For the text-containing cell, return its midpoint in (x, y) coordinate format. 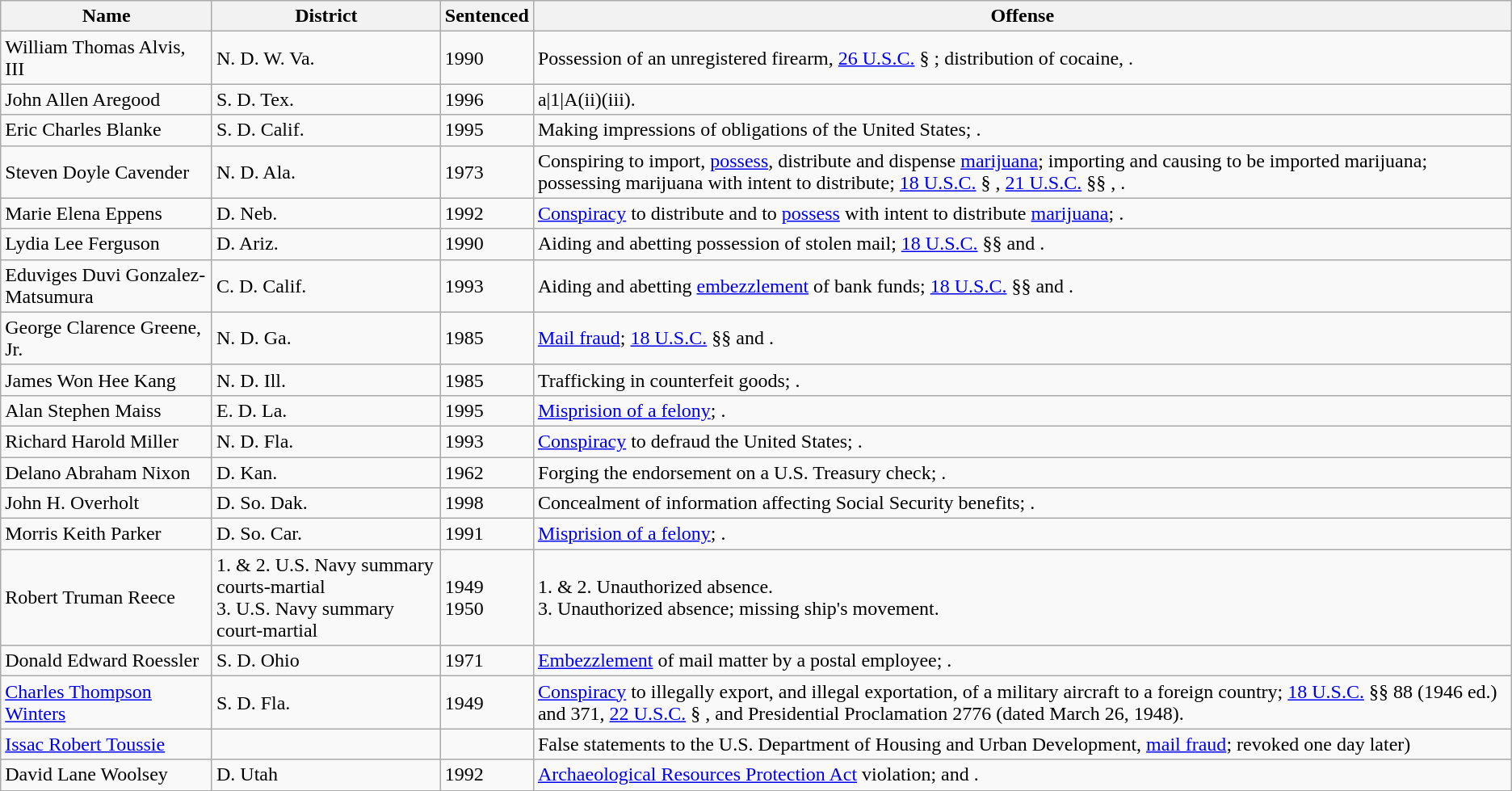
Possession of an unregistered firearm, 26 U.S.C. § ; distribution of cocaine, . (1023, 58)
S. D. Calif. (326, 130)
Trafficking in counterfeit goods; . (1023, 380)
George Clarence Greene, Jr. (107, 338)
Eric Charles Blanke (107, 130)
James Won Hee Kang (107, 380)
Mail fraud; 18 U.S.C. §§ and . (1023, 338)
S. D. Tex. (326, 99)
D. So. Dak. (326, 503)
Conspiracy to defraud the United States; . (1023, 441)
District (326, 16)
1973 (486, 171)
D. So. Car. (326, 534)
N. D. W. Va. (326, 58)
Forging the endorsement on a U.S. Treasury check; . (1023, 473)
Aiding and abetting embezzlement of bank funds; 18 U.S.C. §§ and . (1023, 286)
S. D. Fla. (326, 703)
Morris Keith Parker (107, 534)
Archaeological Resources Protection Act violation; and . (1023, 775)
N. D. Ala. (326, 171)
Conspiracy to distribute and to possess with intent to distribute marijuana; . (1023, 213)
1962 (486, 473)
19491950 (486, 598)
Robert Truman Reece (107, 598)
E. D. La. (326, 410)
D. Kan. (326, 473)
1998 (486, 503)
Eduviges Duvi Gonzalez-Matsumura (107, 286)
Embezzlement of mail matter by a postal employee; . (1023, 661)
N. D. Ill. (326, 380)
David Lane Woolsey (107, 775)
1991 (486, 534)
Offense (1023, 16)
Sentenced (486, 16)
False statements to the U.S. Department of Housing and Urban Development, mail fraud; revoked one day later) (1023, 744)
Charles Thompson Winters (107, 703)
1996 (486, 99)
Donald Edward Roessler (107, 661)
Richard Harold Miller (107, 441)
Delano Abraham Nixon (107, 473)
Aiding and abetting possession of stolen mail; 18 U.S.C. §§ and . (1023, 244)
Steven Doyle Cavender (107, 171)
Alan Stephen Maiss (107, 410)
D. Ariz. (326, 244)
D. Utah (326, 775)
N. D. Fla. (326, 441)
William Thomas Alvis, III (107, 58)
Marie Elena Eppens (107, 213)
Making impressions of obligations of the United States; . (1023, 130)
Name (107, 16)
C. D. Calif. (326, 286)
Issac Robert Toussie (107, 744)
John H. Overholt (107, 503)
1. & 2. U.S. Navy summary courts-martial3. U.S. Navy summary court-martial (326, 598)
1. & 2. Unauthorized absence.3. Unauthorized absence; missing ship's movement. (1023, 598)
Lydia Lee Ferguson (107, 244)
Concealment of information affecting Social Security benefits; . (1023, 503)
John Allen Aregood (107, 99)
1949 (486, 703)
1971 (486, 661)
a|1|A(ii)(iii). (1023, 99)
S. D. Ohio (326, 661)
D. Neb. (326, 213)
N. D. Ga. (326, 338)
